Return (X, Y) of the center of cell containing provided text 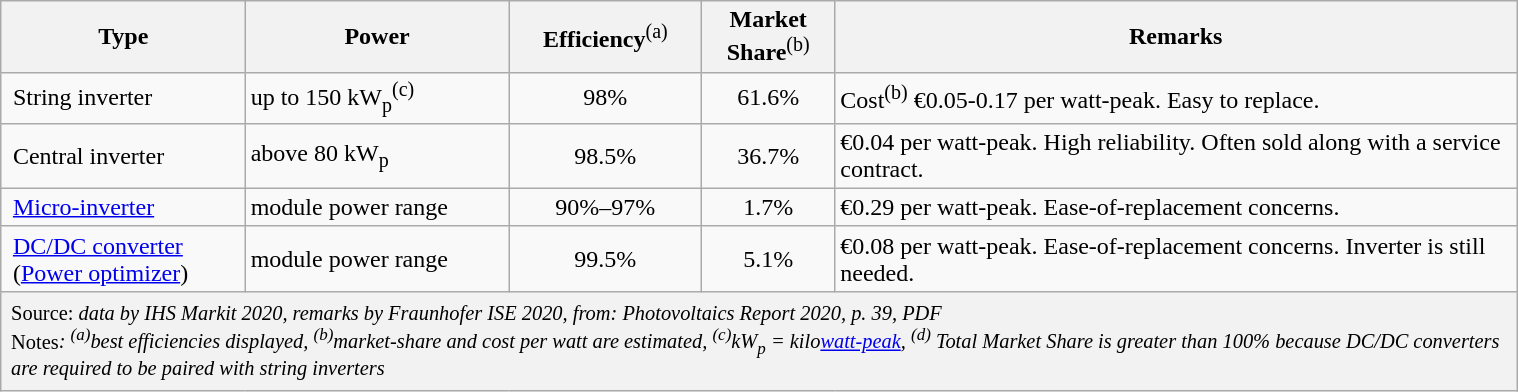
90%–97% (606, 207)
5.1% (768, 258)
above 80 kWp (377, 156)
98% (606, 98)
String inverter (123, 98)
Efficiency(a) (606, 37)
Remarks (1176, 37)
€0.08 per watt-peak. Ease-of-replacement concerns. Inverter is still needed. (1176, 258)
DC/DC converter (Power optimizer) (123, 258)
Type (123, 37)
61.6% (768, 98)
Central inverter (123, 156)
€0.29 per watt-peak. Ease-of-replacement concerns. (1176, 207)
Cost(b) €0.05-0.17 per watt-peak. Easy to replace. (1176, 98)
36.7% (768, 156)
1.7% (768, 207)
99.5% (606, 258)
up to 150 kWp(c) (377, 98)
MarketShare(b) (768, 37)
98.5% (606, 156)
Power (377, 37)
Micro-inverter (123, 207)
€0.04 per watt-peak. High reliability. Often sold along with a service contract. (1176, 156)
